Capture the cell that displays the provided text and extract its [x, y] central coordinate. 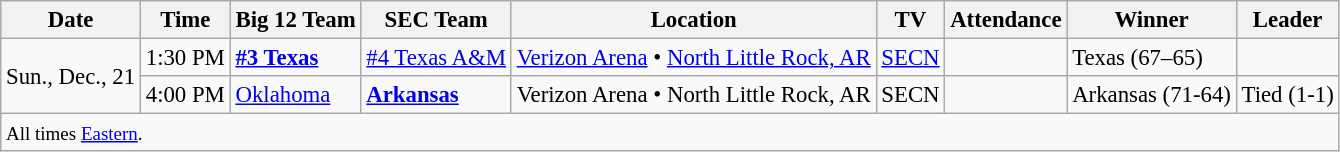
TV [910, 20]
1:30 PM [185, 58]
Attendance [1006, 20]
Sun., Dec., 21 [71, 76]
Date [71, 20]
Time [185, 20]
#3 Texas [296, 58]
Big 12 Team [296, 20]
Oklahoma [296, 95]
Texas (67–65) [1152, 58]
Arkansas [436, 95]
SEC Team [436, 20]
Leader [1288, 20]
#4 Texas A&M [436, 58]
All times Eastern. [670, 133]
4:00 PM [185, 95]
Location [694, 20]
Winner [1152, 20]
Arkansas (71-64) [1152, 95]
Tied (1-1) [1288, 95]
